For the text-containing cell, return its midpoint in [X, Y] coordinate format. 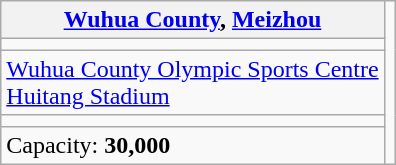
Capacity: 30,000 [192, 145]
Wuhua County Olympic Sports Centre Huitang Stadium [192, 82]
Wuhua County, Meizhou [192, 20]
